Determine the (X, Y) coordinate at the center of the cell enclosing the given text.  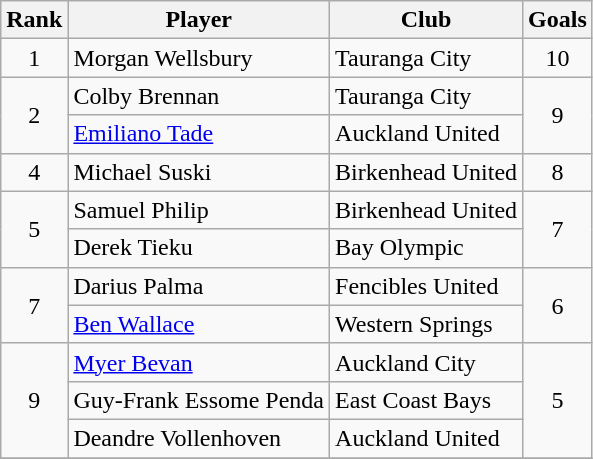
Morgan Wellsbury (199, 58)
Colby Brennan (199, 96)
Deandre Vollenhoven (199, 438)
Club (426, 20)
Ben Wallace (199, 324)
Goals (558, 20)
2 (34, 115)
Samuel Philip (199, 210)
Emiliano Tade (199, 134)
4 (34, 172)
Derek Tieku (199, 248)
Fencibles United (426, 286)
6 (558, 305)
Bay Olympic (426, 248)
Myer Bevan (199, 362)
Michael Suski (199, 172)
1 (34, 58)
Auckland City (426, 362)
Darius Palma (199, 286)
8 (558, 172)
Western Springs (426, 324)
Rank (34, 20)
Player (199, 20)
Guy-Frank Essome Penda (199, 400)
East Coast Bays (426, 400)
10 (558, 58)
